Search for the cell housing the specified text and yield its [X, Y] center coordinate. 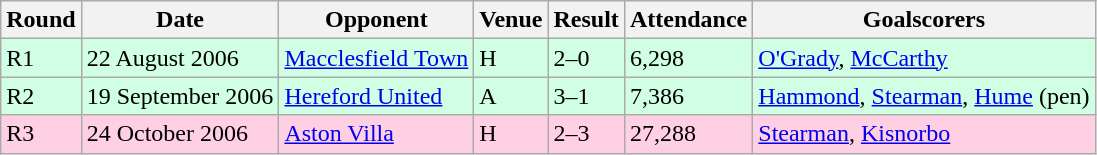
Date [180, 20]
Stearman, Kisnorbo [924, 134]
R3 [41, 134]
3–1 [586, 96]
Venue [511, 20]
Attendance [688, 20]
R1 [41, 58]
Goalscorers [924, 20]
Result [586, 20]
24 October 2006 [180, 134]
2–3 [586, 134]
Hammond, Stearman, Hume (pen) [924, 96]
Opponent [376, 20]
Hereford United [376, 96]
O'Grady, McCarthy [924, 58]
7,386 [688, 96]
Macclesfield Town [376, 58]
22 August 2006 [180, 58]
R2 [41, 96]
27,288 [688, 134]
A [511, 96]
19 September 2006 [180, 96]
2–0 [586, 58]
Round [41, 20]
6,298 [688, 58]
Aston Villa [376, 134]
